Identify which cell holds the provided text, then report its (x, y) central coordinate. 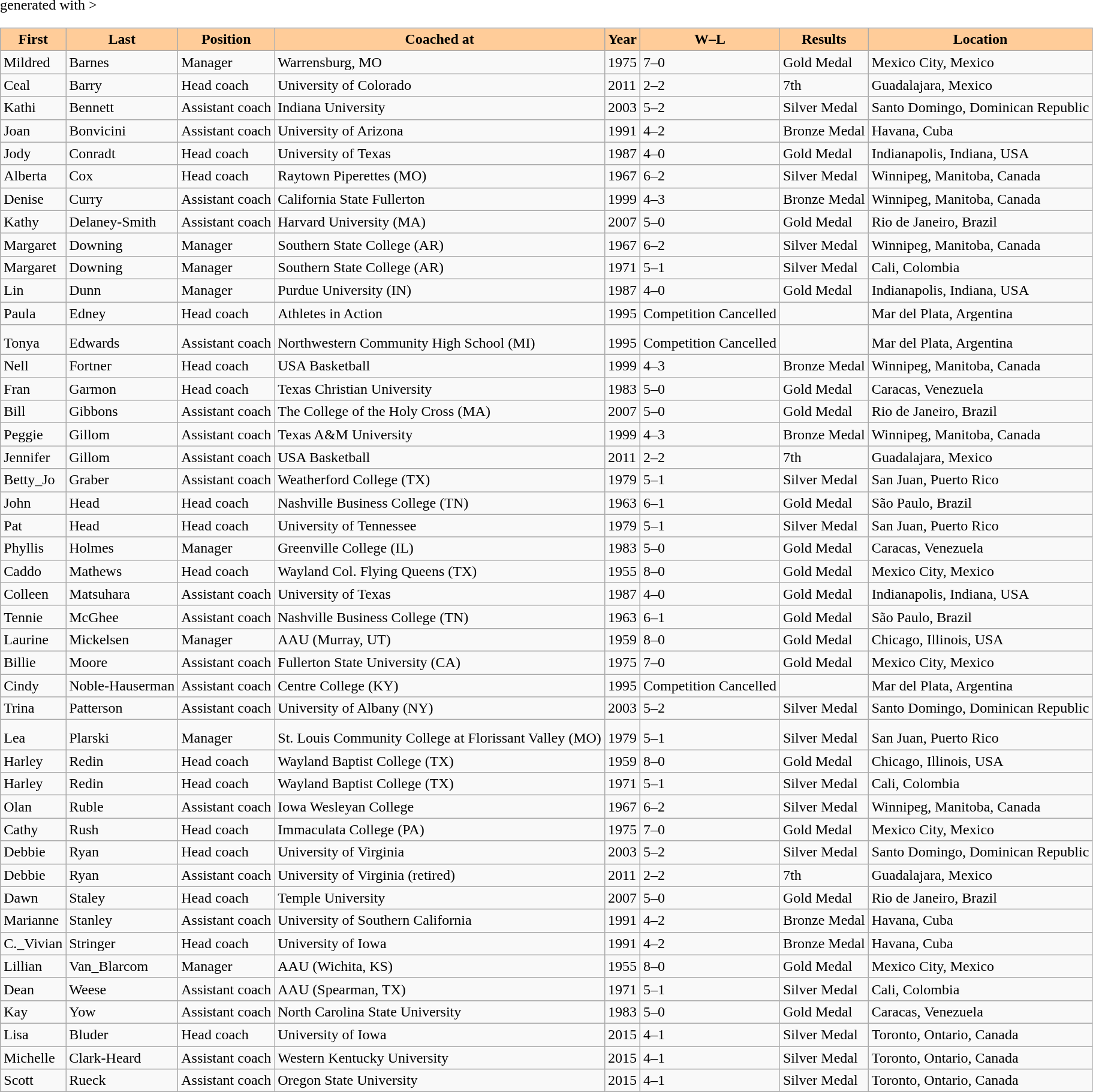
Plarski (122, 735)
Pat (34, 526)
University of Arizona (440, 131)
Caddo (34, 571)
Kay (34, 1012)
Billie (34, 662)
Purdue University (IN) (440, 290)
Raytown Piperettes (MO) (440, 176)
Edwards (122, 340)
Edney (122, 313)
The College of the Holy Cross (MA) (440, 412)
Noble-Hauserman (122, 685)
Kathi (34, 108)
First (34, 40)
Jennifer (34, 457)
Weese (122, 989)
Warrensburg, MO (440, 62)
Cathy (34, 829)
Dunn (122, 290)
Jody (34, 153)
Year (622, 40)
Indiana University (440, 108)
University of Virginia (retired) (440, 875)
Matsuhara (122, 594)
Clark-Heard (122, 1058)
C._Vivian (34, 943)
Joan (34, 131)
North Carolina State University (440, 1012)
Texas Christian University (440, 389)
Barry (122, 85)
Harvard University (MA) (440, 222)
Staley (122, 898)
Iowa Wesleyan College (440, 807)
Mildred (34, 62)
Lea (34, 735)
Centre College (KY) (440, 685)
Mickelsen (122, 639)
Paula (34, 313)
University of Tennessee (440, 526)
Bill (34, 412)
Ceal (34, 85)
Dawn (34, 898)
Temple University (440, 898)
Peggie (34, 435)
Denise (34, 199)
Fullerton State University (CA) (440, 662)
Marianne (34, 921)
University of Albany (NY) (440, 708)
AAU (Murray, UT) (440, 639)
Rueck (122, 1081)
W–L (710, 40)
Immaculata College (PA) (440, 829)
AAU (Wichita, KS) (440, 966)
Nell (34, 366)
Cox (122, 176)
Stanley (122, 921)
Oregon State University (440, 1081)
John (34, 503)
Phyllis (34, 548)
University of Southern California (440, 921)
Location (980, 40)
Graber (122, 480)
Garmon (122, 389)
Barnes (122, 62)
Van_Blarcom (122, 966)
McGhee (122, 617)
Mathews (122, 571)
Lillian (34, 966)
Gibbons (122, 412)
Stringer (122, 943)
Lin (34, 290)
Northwestern Community High School (MI) (440, 340)
Greenville College (IL) (440, 548)
Dean (34, 989)
Delaney-Smith (122, 222)
Michelle (34, 1058)
Texas A&M University (440, 435)
University of Colorado (440, 85)
Wayland Col. Flying Queens (TX) (440, 571)
Fran (34, 389)
Coached at (440, 40)
Lisa (34, 1034)
Colleen (34, 594)
Last (122, 40)
Athletes in Action (440, 313)
Tonya (34, 340)
Olan (34, 807)
Weatherford College (TX) (440, 480)
Results (824, 40)
Scott (34, 1081)
Trina (34, 708)
St. Louis Community College at Florissant Valley (MO) (440, 735)
Patterson (122, 708)
Betty_Jo (34, 480)
Holmes (122, 548)
Alberta (34, 176)
AAU (Spearman, TX) (440, 989)
University of Virginia (440, 852)
Cindy (34, 685)
Kathy (34, 222)
Laurine (34, 639)
Tennie (34, 617)
Western Kentucky University (440, 1058)
Bluder (122, 1034)
Curry (122, 199)
Bennett (122, 108)
Bonvicini (122, 131)
Conradt (122, 153)
Fortner (122, 366)
Rush (122, 829)
Moore (122, 662)
Position (227, 40)
Yow (122, 1012)
Ruble (122, 807)
California State Fullerton (440, 199)
